Find where the given text appears and provide that cell's center as (X, Y) coordinate. 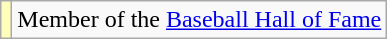
Member of the Baseball Hall of Fame (200, 20)
